From the cell containing the given text, extract its center point as (X, Y) coordinate. 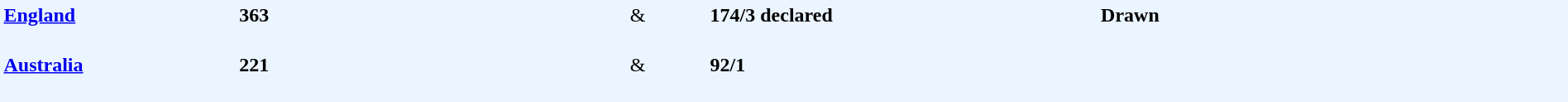
221 (433, 76)
92/1 (903, 76)
Australia (119, 76)
174/3 declared (903, 27)
Drawn (1333, 51)
England (119, 27)
363 (433, 27)
